From the cell containing the given text, extract its center point as [X, Y] coordinate. 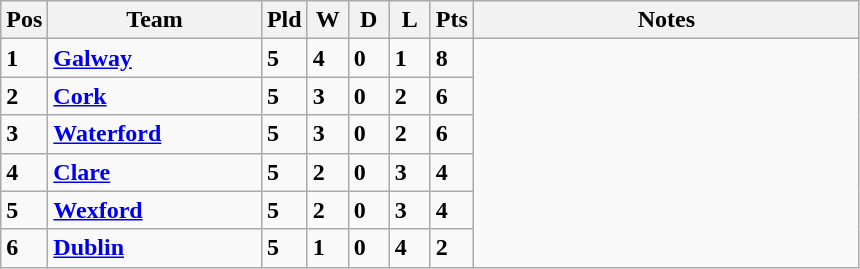
Dublin [155, 248]
Waterford [155, 134]
Pld [284, 20]
8 [452, 58]
Notes [666, 20]
Cork [155, 96]
Pos [24, 20]
L [410, 20]
W [328, 20]
Pts [452, 20]
Clare [155, 172]
D [368, 20]
Team [155, 20]
Wexford [155, 210]
Galway [155, 58]
